Extract the (X, Y) coordinate from the center of the cell holding the provided text.  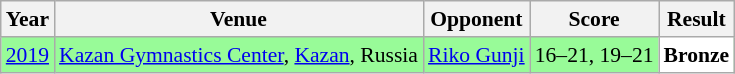
Venue (238, 19)
Score (594, 19)
2019 (28, 55)
16–21, 19–21 (594, 55)
Riko Gunji (476, 55)
Kazan Gymnastics Center, Kazan, Russia (238, 55)
Opponent (476, 19)
Year (28, 19)
Bronze (697, 55)
Result (697, 19)
